Detect which cell encompasses the target text, then output its (X, Y) center coordinate. 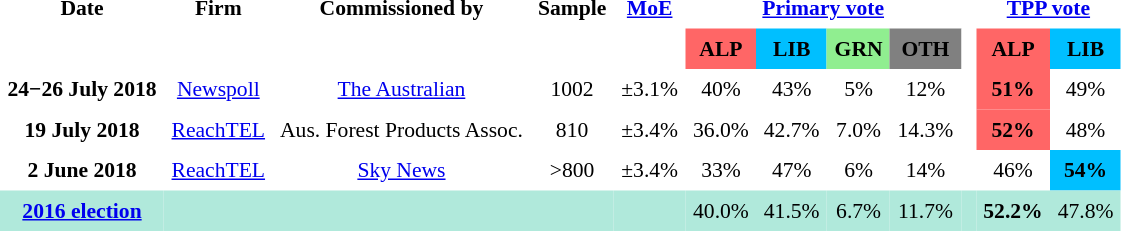
The Australian (402, 89)
49% (1086, 89)
OTH (926, 48)
24−26 July 2018 (82, 89)
42.7% (792, 129)
43% (792, 89)
40.0% (722, 210)
19 July 2018 (82, 129)
5% (858, 89)
14.3% (926, 129)
46% (1013, 170)
6.7% (858, 210)
11.7% (926, 210)
51% (1013, 89)
47.8% (1086, 210)
52.2% (1013, 210)
33% (722, 170)
2016 election (82, 210)
52% (1013, 129)
12% (926, 89)
14% (926, 170)
1002 (572, 89)
6% (858, 170)
Sky News (402, 170)
GRN (858, 48)
Aus. Forest Products Assoc. (402, 129)
47% (792, 170)
>800 (572, 170)
2 June 2018 (82, 170)
40% (722, 89)
54% (1086, 170)
7.0% (858, 129)
810 (572, 129)
Newspoll (218, 89)
48% (1086, 129)
41.5% (792, 210)
±3.1% (650, 89)
36.0% (722, 129)
